Locate the cell with the specified text and output its (X, Y) center coordinate. 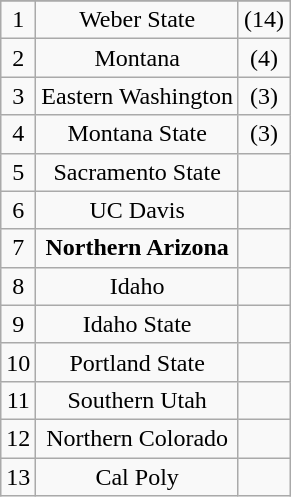
13 (18, 477)
1 (18, 20)
Idaho State (138, 324)
Idaho (138, 286)
11 (18, 400)
6 (18, 210)
Portland State (138, 362)
4 (18, 134)
12 (18, 438)
Montana State (138, 134)
5 (18, 172)
2 (18, 58)
9 (18, 324)
Montana (138, 58)
10 (18, 362)
8 (18, 286)
Cal Poly (138, 477)
Sacramento State (138, 172)
Southern Utah (138, 400)
3 (18, 96)
Northern Arizona (138, 248)
(4) (264, 58)
Northern Colorado (138, 438)
Weber State (138, 20)
UC Davis (138, 210)
7 (18, 248)
(14) (264, 20)
Eastern Washington (138, 96)
